Extract the (x, y) coordinate from the center of the cell holding the provided text.  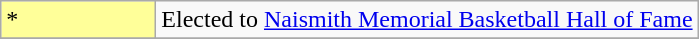
Elected to Naismith Memorial Basketball Hall of Fame (427, 20)
* (78, 20)
